Find where the given text appears and provide that cell's center as (X, Y) coordinate. 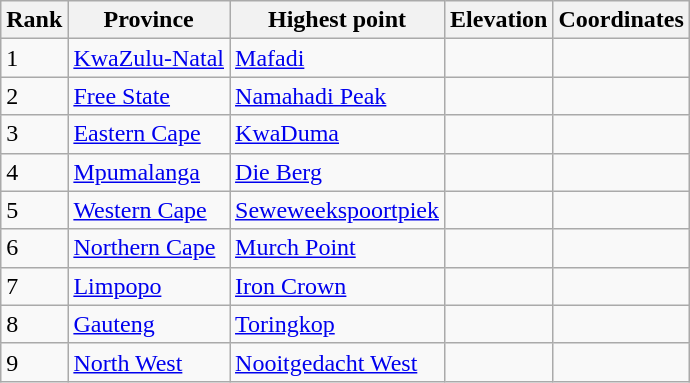
6 (34, 248)
North West (149, 362)
Province (149, 20)
Western Cape (149, 210)
7 (34, 286)
8 (34, 324)
3 (34, 134)
Rank (34, 20)
Highest point (338, 20)
Eastern Cape (149, 134)
4 (34, 172)
2 (34, 96)
Toringkop (338, 324)
Free State (149, 96)
Die Berg (338, 172)
Gauteng (149, 324)
Elevation (499, 20)
9 (34, 362)
KwaZulu-Natal (149, 58)
Nooitgedacht West (338, 362)
Limpopo (149, 286)
KwaDuma (338, 134)
1 (34, 58)
5 (34, 210)
Namahadi Peak (338, 96)
Seweweekspoortpiek (338, 210)
Northern Cape (149, 248)
Mpumalanga (149, 172)
Coordinates (621, 20)
Murch Point (338, 248)
Iron Crown (338, 286)
Mafadi (338, 58)
